Locate the cell with the specified text and output its [X, Y] center coordinate. 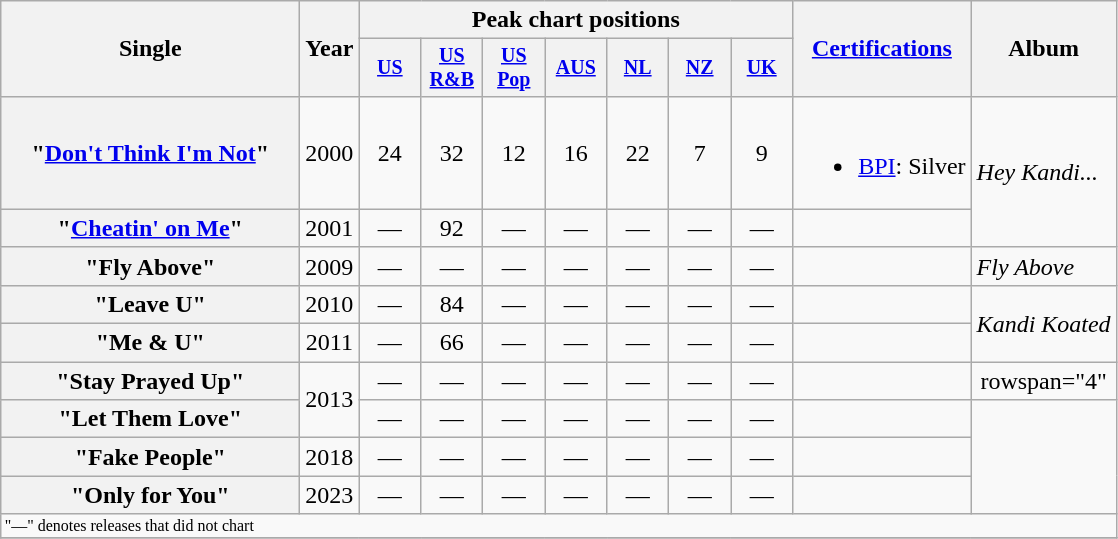
Kandi Koated [1044, 323]
22 [638, 152]
"Don't Think I'm Not" [150, 152]
"Leave U" [150, 304]
32 [452, 152]
92 [452, 228]
US [390, 68]
66 [452, 343]
2009 [330, 266]
NZ [700, 68]
84 [452, 304]
12 [514, 152]
2001 [330, 228]
Certifications [882, 49]
Single [150, 49]
Album [1044, 49]
24 [390, 152]
7 [700, 152]
AUS [576, 68]
BPI: Silver [882, 152]
"Stay Prayed Up" [150, 381]
Hey Kandi... [1044, 172]
2000 [330, 152]
16 [576, 152]
"—" denotes releases that did not chart [558, 526]
US Pop [514, 68]
2023 [330, 495]
2010 [330, 304]
rowspan="4" [1044, 381]
NL [638, 68]
Year [330, 49]
"Fly Above" [150, 266]
2011 [330, 343]
"Only for You" [150, 495]
2018 [330, 457]
"Fake People" [150, 457]
Peak chart positions [576, 20]
"Cheatin' on Me" [150, 228]
UK [762, 68]
2013 [330, 400]
"Let Them Love" [150, 419]
US R&B [452, 68]
9 [762, 152]
"Me & U" [150, 343]
Fly Above [1044, 266]
